Detect which cell encompasses the target text, then output its [X, Y] center coordinate. 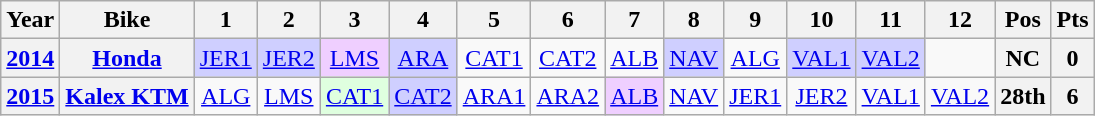
NC [1023, 58]
ARA2 [568, 96]
11 [890, 20]
4 [423, 20]
3 [354, 20]
2 [288, 20]
Pts [1072, 20]
7 [634, 20]
2014 [30, 58]
12 [960, 20]
28th [1023, 96]
ARA [423, 58]
Bike [127, 20]
10 [822, 20]
Kalex KTM [127, 96]
Pos [1023, 20]
ARA1 [494, 96]
8 [694, 20]
Honda [127, 58]
2015 [30, 96]
0 [1072, 58]
1 [226, 20]
9 [756, 20]
Year [30, 20]
5 [494, 20]
